Detect which cell encompasses the target text, then output its (X, Y) center coordinate. 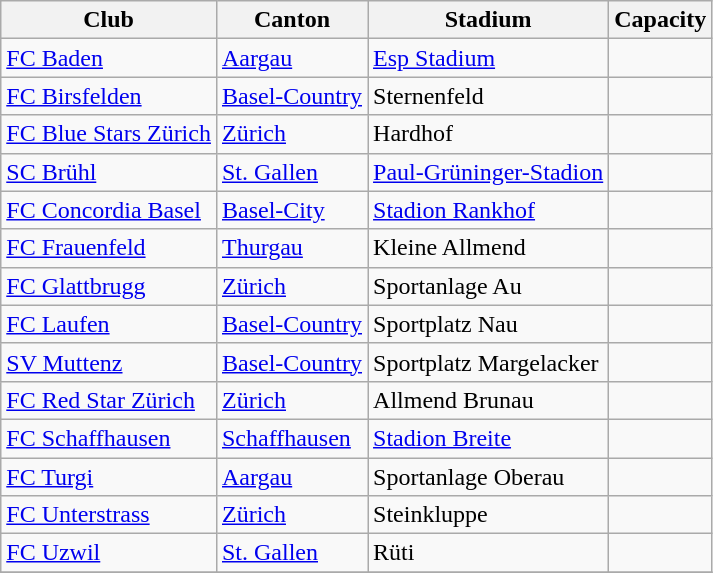
Sportplatz Nau (488, 324)
FC Turgi (109, 477)
SC Brühl (109, 172)
Kleine Allmend (488, 248)
Canton (292, 20)
Thurgau (292, 248)
Stadium (488, 20)
Esp Stadium (488, 58)
FC Uzwil (109, 553)
FC Concordia Basel (109, 210)
FC Unterstrass (109, 515)
Sportanlage Au (488, 286)
Basel-City (292, 210)
Steinkluppe (488, 515)
FC Schaffhausen (109, 438)
Sternenfeld (488, 96)
Rüti (488, 553)
Allmend Brunau (488, 400)
FC Red Star Zürich (109, 400)
Schaffhausen (292, 438)
Sportanlage Oberau (488, 477)
Club (109, 20)
FC Glattbrugg (109, 286)
Stadion Rankhof (488, 210)
Stadion Breite (488, 438)
FC Birsfelden (109, 96)
Paul-Grüninger-Stadion (488, 172)
FC Frauenfeld (109, 248)
FC Blue Stars Zürich (109, 134)
FC Laufen (109, 324)
Hardhof (488, 134)
Capacity (660, 20)
FC Baden (109, 58)
Sportplatz Margelacker (488, 362)
SV Muttenz (109, 362)
